Scan for the cell matching the given text and deliver its [X, Y] coordinate at center. 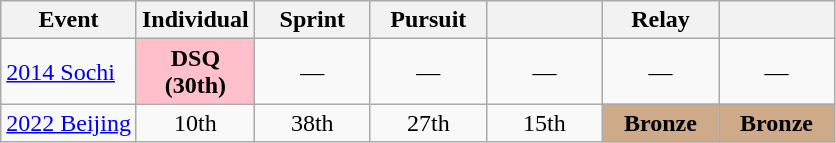
2014 Sochi [69, 72]
Sprint [312, 20]
27th [428, 123]
Event [69, 20]
Pursuit [428, 20]
15th [544, 123]
Relay [660, 20]
38th [312, 123]
2022 Beijing [69, 123]
Individual [195, 20]
10th [195, 123]
DSQ (30th) [195, 72]
